Capture the cell that displays the provided text and extract its [x, y] central coordinate. 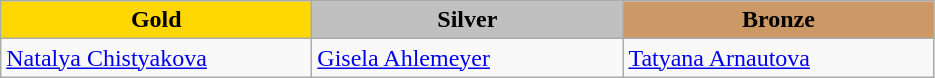
Silver [468, 20]
Natalya Chistyakova [156, 58]
Gisela Ahlemeyer [468, 58]
Tatyana Arnautova [778, 58]
Bronze [778, 20]
Gold [156, 20]
